From the cell containing the given text, extract its center point as (x, y) coordinate. 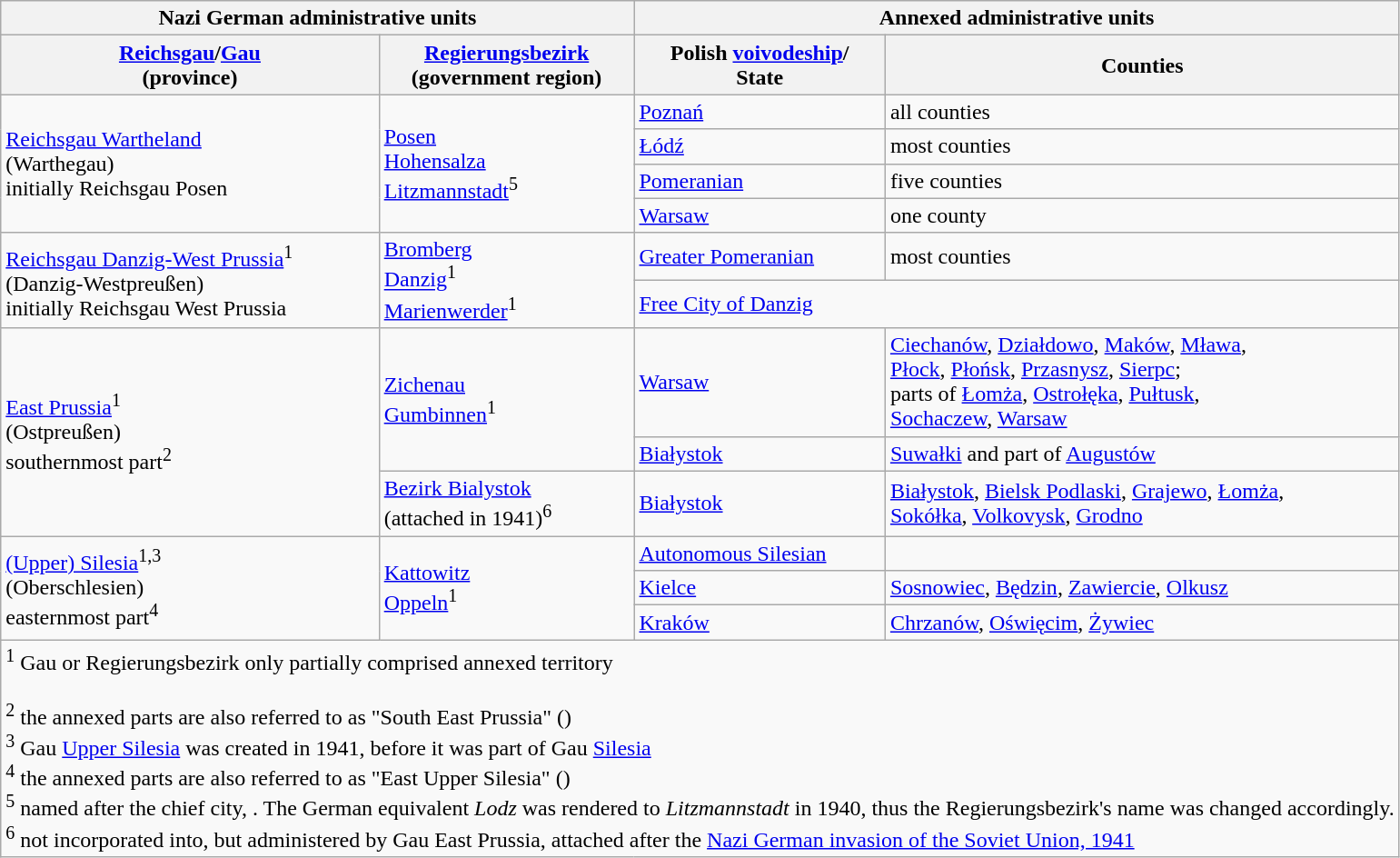
ZichenauGumbinnen1 (507, 400)
Reichsgau Wartheland(Warthegau)initially Reichsgau Posen (190, 164)
Regierungsbezirk (government region) (507, 65)
Reichsgau Danzig-West Prussia1(Danzig-Westpreußen)initially Reichsgau West Prussia (190, 280)
Annexed administrative units (1017, 18)
Łódź (760, 146)
Sosnowiec, Będzin, Zawiercie, Olkusz (1142, 588)
Free City of Danzig (1017, 305)
Pomeranian (760, 181)
one county (1142, 215)
Nazi German administrative units (318, 18)
all counties (1142, 112)
Kielce (760, 588)
KattowitzOppeln1 (507, 588)
Chrzanów, Oświęcim, Żywiec (1142, 623)
Białystok, Bielsk Podlaski, Grajewo, Łomża,Sokółka, Volkovysk, Grodno (1142, 504)
BrombergDanzig1Marienwerder1 (507, 280)
Greater Pomeranian (760, 256)
Poznań (760, 112)
Reichsgau/Gau(province) (190, 65)
Polish voivodeship/State (760, 65)
Counties (1142, 65)
Suwałki and part of Augustów (1142, 454)
Kraków (760, 623)
PosenHohensalzaLitzmannstadt5 (507, 164)
Ciechanów, Działdowo, Maków, Mława,Płock, Płońsk, Przasnysz, Sierpc;parts of Łomża, Ostrołęka, Pułtusk,Sochaczew, Warsaw (1142, 382)
Bezirk Bialystok(attached in 1941)6 (507, 504)
Autonomous Silesian (760, 554)
(Upper) Silesia1,3(Oberschlesien)easternmost part4 (190, 588)
East Prussia1(Ostpreußen)southernmost part2 (190, 433)
five counties (1142, 181)
